Capture the cell that displays the provided text and extract its [X, Y] central coordinate. 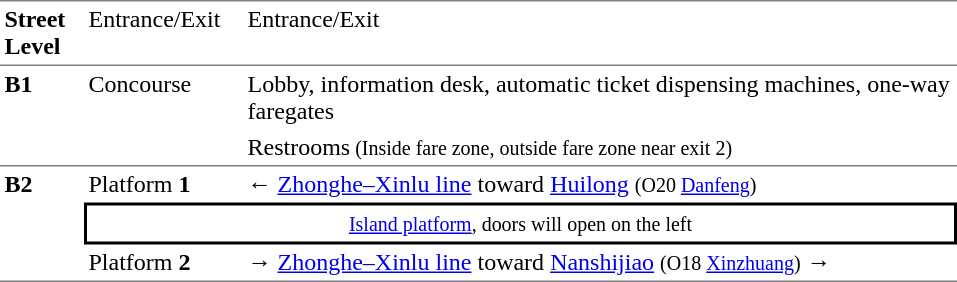
Platform 2 [164, 263]
Island platform, doors will open on the left [520, 223]
B2 [42, 224]
B1 [42, 116]
Platform 1 [164, 184]
Street Level [42, 33]
Restrooms (Inside fare zone, outside fare zone near exit 2) [600, 148]
Concourse [164, 116]
← Zhonghe–Xinlu line toward Huilong (O20 Danfeng) [600, 184]
Lobby, information desk, automatic ticket dispensing machines, one-way faregates [600, 98]
→ Zhonghe–Xinlu line toward Nanshijiao (O18 Xinzhuang) → [600, 263]
